From the cell containing the given text, extract its center point as [X, Y] coordinate. 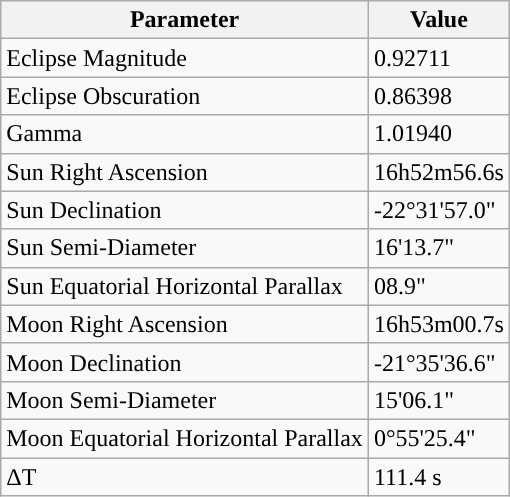
111.4 s [438, 477]
Sun Semi-Diameter [185, 248]
-22°31'57.0" [438, 210]
Value [438, 20]
Moon Semi-Diameter [185, 400]
Sun Declination [185, 210]
-21°35'36.6" [438, 362]
0.92711 [438, 58]
15'06.1" [438, 400]
16'13.7" [438, 248]
Moon Right Ascension [185, 324]
Gamma [185, 134]
Eclipse Obscuration [185, 96]
Eclipse Magnitude [185, 58]
0°55'25.4" [438, 438]
ΔT [185, 477]
Moon Equatorial Horizontal Parallax [185, 438]
16h52m56.6s [438, 172]
Sun Equatorial Horizontal Parallax [185, 286]
16h53m00.7s [438, 324]
08.9" [438, 286]
Moon Declination [185, 362]
0.86398 [438, 96]
1.01940 [438, 134]
Sun Right Ascension [185, 172]
Parameter [185, 20]
